Return the [x, y] coordinate for the center point of the cell that contains the specified text.  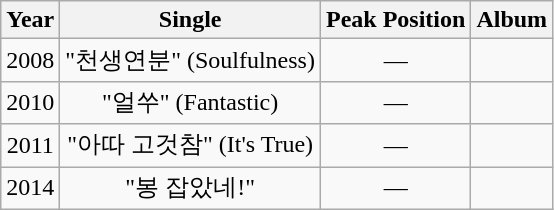
"천생연분" (Soulfulness) [190, 60]
"아따 고것참" (It's True) [190, 146]
2008 [30, 60]
"얼쑤" (Fantastic) [190, 102]
Single [190, 20]
2011 [30, 146]
2014 [30, 188]
"봉 잡았네!" [190, 188]
Year [30, 20]
Peak Position [395, 20]
Album [512, 20]
2010 [30, 102]
